Locate the cell with the specified text and output its [x, y] center coordinate. 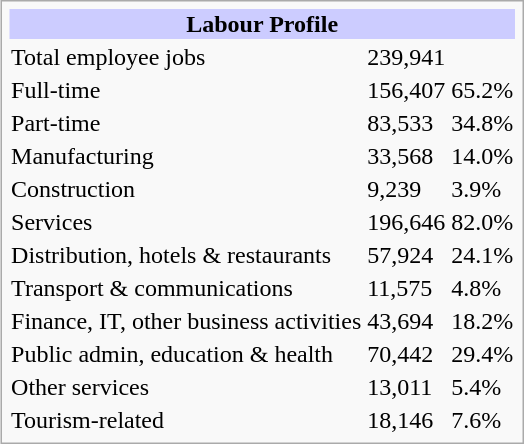
7.6% [482, 420]
Full-time [186, 90]
239,941 [406, 57]
Tourism-related [186, 420]
Services [186, 222]
9,239 [406, 189]
Public admin, education & health [186, 354]
33,568 [406, 156]
65.2% [482, 90]
4.8% [482, 288]
3.9% [482, 189]
13,011 [406, 387]
Construction [186, 189]
57,924 [406, 255]
29.4% [482, 354]
11,575 [406, 288]
Other services [186, 387]
18,146 [406, 420]
34.8% [482, 123]
14.0% [482, 156]
43,694 [406, 321]
196,646 [406, 222]
70,442 [406, 354]
Part-time [186, 123]
Labour Profile [262, 24]
5.4% [482, 387]
24.1% [482, 255]
Manufacturing [186, 156]
Distribution, hotels & restaurants [186, 255]
156,407 [406, 90]
Finance, IT, other business activities [186, 321]
82.0% [482, 222]
83,533 [406, 123]
Transport & communications [186, 288]
18.2% [482, 321]
Total employee jobs [186, 57]
